Pinpoint the cell where the given text exists, returning its (X, Y) midpoint coordinate. 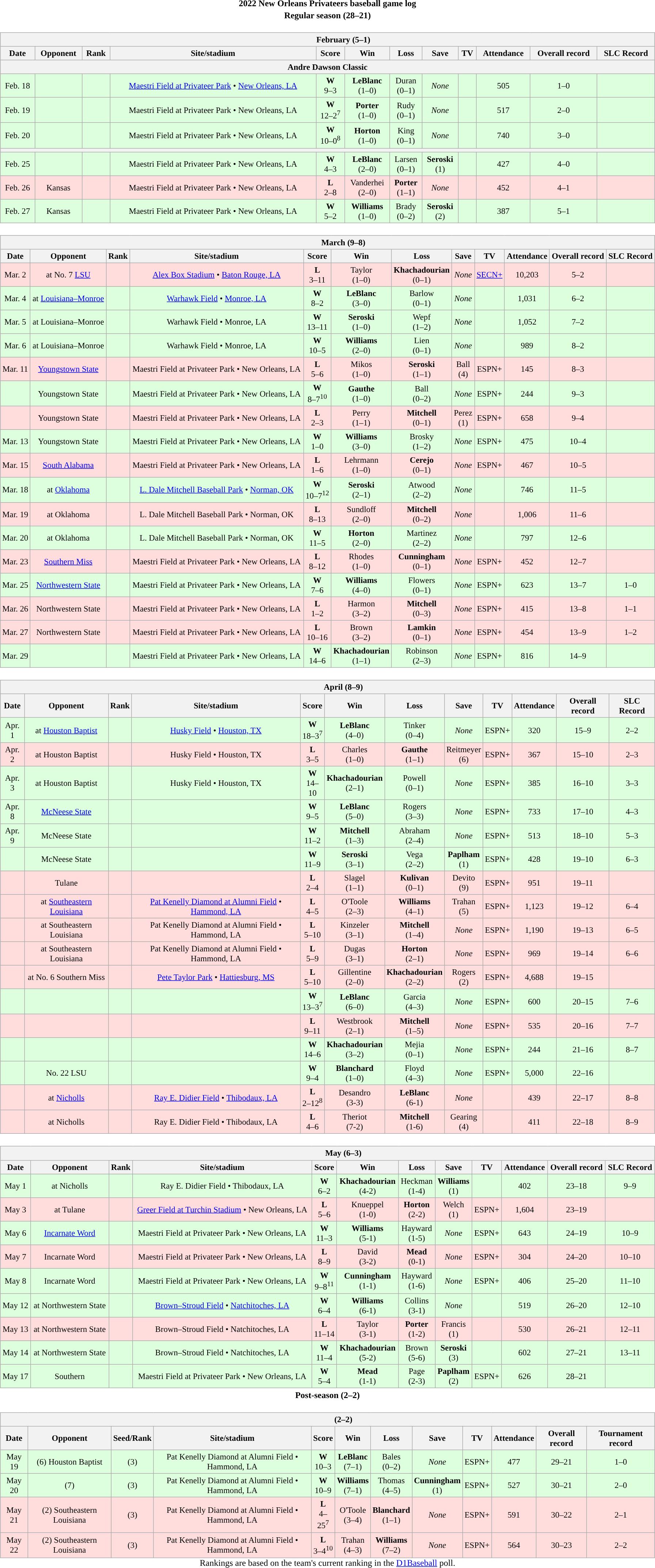
Sundloff(2–0) (361, 514)
Duran(0–1) (406, 86)
2–1 (621, 1515)
9–4 (578, 418)
Garcia(4–3) (414, 1001)
11–10 (630, 1281)
4–0 (564, 164)
Porter(1–0) (367, 110)
W10–712 (317, 490)
Mejia(0–1) (414, 1050)
6–3 (632, 859)
Williams(2–0) (361, 346)
12–10 (630, 1306)
3–0 (564, 135)
Perry(1–1) (361, 418)
Taylor(1–0) (361, 275)
26–20 (576, 1306)
Trahan(5) (463, 906)
951 (534, 882)
Brown(5-6) (417, 1352)
564 (514, 1545)
2–3 (632, 754)
13–11 (630, 1352)
LeBlanc(2–0) (367, 164)
19–11 (583, 882)
Khachadourian(3–2) (355, 1050)
Brosky(1–2) (422, 442)
12–6 (578, 538)
Kulivan(0–1) (414, 882)
Feb. 20 (18, 135)
7–7 (632, 1026)
L3–410 (323, 1545)
1,190 (534, 930)
27–21 (576, 1352)
LeBlanc(6-1) (414, 1097)
367 (534, 754)
May 21 (14, 1515)
Seroski(1) (440, 164)
10–10 (630, 1257)
Apr. 9 (12, 836)
May (6–3) (327, 1153)
Rogers(2) (463, 977)
1,006 (527, 514)
L2–4 (312, 882)
535 (534, 1026)
Southern Miss (68, 561)
1,604 (525, 1209)
L2–128 (312, 1097)
145 (527, 369)
(2–2) (327, 1420)
W14–10 (312, 783)
23–19 (576, 1209)
W12–27 (330, 110)
W5–2 (330, 211)
12–7 (578, 561)
Porter(1-2) (417, 1329)
SECN+ (489, 275)
May 1 (15, 1186)
Seroski(3) (453, 1352)
W10–3 (323, 1462)
W6–4 (325, 1306)
W13–37 (312, 1001)
W9–811 (325, 1281)
at No. 6 Southern Miss (67, 977)
5–1 (564, 211)
LeBlanc(4–0) (355, 730)
Abraham(2–4) (414, 836)
W9–5 (312, 811)
1,052 (527, 322)
Rogers(3–3) (414, 811)
Mar. 20 (15, 538)
8–7 (632, 1050)
Williams(7–1) (353, 1485)
Gauthe(1–1) (414, 754)
Knueppel(1-0) (367, 1209)
Lien(0–1) (422, 346)
L10–16 (317, 632)
Dugas(3–1) (355, 953)
Brady(0–2) (406, 211)
Alex Box Stadium • Baton Rouge, LA (216, 275)
May 6 (15, 1233)
Hayward(1-5) (417, 1233)
454 (527, 632)
Harmon(3–2) (361, 609)
May 19 (14, 1462)
W11–5 (317, 538)
South Alabama (68, 465)
30–21 (561, 1485)
(6) Houston Baptist (69, 1462)
Southern (70, 1376)
9–3 (578, 393)
May 20 (14, 1485)
Mar. 19 (15, 514)
Seroski(2–1) (361, 490)
530 (525, 1329)
Williams(5-1) (367, 1233)
W8–710 (317, 393)
Bales(0–2) (391, 1462)
Cunningham(0–1) (422, 561)
10–4 (578, 442)
Williams(1) (453, 1186)
W1–0 (317, 442)
513 (534, 836)
519 (525, 1306)
22–18 (583, 1122)
Williams(3–0) (361, 442)
17–10 (583, 811)
25–20 (576, 1281)
Feb. 18 (18, 86)
L8–13 (317, 514)
517 (503, 110)
at Tulane (70, 1209)
L8–12 (317, 561)
527 (514, 1485)
20–15 (583, 1001)
Mar. 27 (15, 632)
15–9 (583, 730)
5–2 (578, 275)
Powell(0–1) (414, 783)
969 (534, 953)
May 3 (15, 1209)
Horton(2-2) (417, 1209)
Charles(1–0) (355, 754)
623 (527, 585)
L3–11 (317, 275)
Larsen(0–1) (406, 164)
1,123 (534, 906)
591 (514, 1515)
L2–8 (330, 187)
415 (527, 609)
320 (534, 730)
February (5–1) (327, 39)
816 (527, 656)
4,688 (534, 977)
428 (534, 859)
No. 22 LSU (67, 1073)
Blanchard(1–0) (355, 1073)
Porter(1–1) (406, 187)
Williams(1–0) (367, 211)
LeBlanc(6–0) (355, 1001)
Welch(1) (453, 1209)
406 (525, 1281)
W11–4 (325, 1352)
797 (527, 538)
1,031 (527, 298)
Mar. 23 (15, 561)
8–3 (578, 369)
Thomas(4–5) (391, 1485)
W11–3 (325, 1233)
Apr. 3 (12, 783)
Flowers(0–1) (422, 585)
304 (525, 1257)
Mitchell(0–1) (422, 418)
6–5 (632, 930)
16–10 (583, 783)
W13–11 (317, 322)
Khachadourian(0–1) (422, 275)
30–23 (561, 1545)
13–9 (578, 632)
Page(2-3) (417, 1376)
Andre Dawson Classic (327, 67)
Mitchell(1-6) (414, 1122)
Mar. 2 (15, 275)
Williams(4–0) (361, 585)
Cunningham(1-1) (367, 1281)
Ball(4) (463, 369)
O'Toole(3–4) (353, 1515)
29–21 (561, 1462)
Gearing(4) (463, 1122)
12–11 (630, 1329)
Horton(2–0) (361, 538)
W8–2 (317, 298)
Apr. 2 (12, 754)
L1–6 (317, 465)
411 (534, 1122)
Khachadourian(2–1) (355, 783)
Mar. 15 (15, 465)
Cunningham(1) (437, 1485)
Gillentine(2–0) (355, 977)
Mitchell(1–5) (414, 1026)
Mitchell(0–2) (422, 514)
Vega(2–2) (414, 859)
Mar. 25 (15, 585)
O'Toole(2–3) (355, 906)
Perez(1) (463, 418)
Mar. 26 (15, 609)
Slagel(1–1) (355, 882)
Tinker(0–4) (414, 730)
3–3 (632, 783)
475 (527, 442)
Khachadourian(4-2) (367, 1186)
LeBlanc(3–0) (361, 298)
24–19 (576, 1233)
6–4 (632, 906)
Feb. 27 (18, 211)
21–16 (583, 1050)
L4–6 (312, 1122)
Mar. 13 (15, 442)
13–7 (578, 585)
W18–37 (312, 730)
May 12 (15, 1306)
W4–3 (330, 164)
Mitchell(0–3) (422, 609)
7–2 (578, 322)
Mikos(1–0) (361, 369)
Mar. 5 (15, 322)
Theriot(7-2) (355, 1122)
W10–9 (323, 1485)
Apr. 8 (12, 811)
L3–5 (312, 754)
Mar. 29 (15, 656)
L11–14 (325, 1329)
Greer Field at Turchin Stadium • New Orleans, LA (222, 1209)
Pete Taylor Park • Hattiesburg, MS (216, 977)
600 (534, 1001)
19–10 (583, 859)
Williams(4–1) (414, 906)
14–9 (578, 656)
Vanderhei(2–0) (367, 187)
Seroski(2) (440, 211)
Cerejo(0–1) (422, 465)
11–5 (578, 490)
989 (527, 346)
Seroski(1–0) (361, 322)
Mead(0-1) (417, 1257)
Ball(0–2) (422, 393)
477 (514, 1462)
Heckman(1-4) (417, 1186)
Seed/Rank (132, 1439)
Feb. 25 (18, 164)
Collins(3-1) (417, 1306)
Mead(1-1) (367, 1376)
March (9–8) (327, 242)
David(3-2) (367, 1257)
Williams(6-1) (367, 1306)
L5–9 (312, 953)
Mitchell(1–4) (414, 930)
(7) (69, 1485)
740 (503, 135)
King(0–1) (406, 135)
Westbrook(2–1) (355, 1026)
Lehrmann(1–0) (361, 465)
L9–11 (312, 1026)
5–3 (632, 836)
Gauthe(1–0) (361, 393)
Mar. 11 (15, 369)
W11–2 (312, 836)
19–12 (583, 906)
W5–4 (325, 1376)
Mar. 18 (15, 490)
4–3 (632, 811)
746 (527, 490)
658 (527, 418)
LeBlanc(7–1) (353, 1462)
Robinson(2–3) (422, 656)
Horton(1–0) (367, 135)
427 (503, 164)
L2–3 (317, 418)
W10–5 (317, 346)
Atwood(2–2) (422, 490)
387 (503, 211)
Horton(2–1) (414, 953)
Floyd(4–3) (414, 1073)
20–16 (583, 1026)
8–2 (578, 346)
9–9 (630, 1186)
Mar. 4 (15, 298)
LeBlanc(1–0) (367, 86)
467 (527, 465)
Wepf(1–2) (422, 322)
W10–08 (330, 135)
602 (525, 1352)
Seroski(1–1) (422, 369)
15–10 (583, 754)
Tournament record (621, 1439)
Seroski(3–1) (355, 859)
Lamkin(0–1) (422, 632)
Khachadourian(5-2) (367, 1352)
28–21 (576, 1376)
Martinez(2–2) (422, 538)
4–1 (564, 187)
1–2 (631, 632)
Tulane (67, 882)
Rudy(0–1) (406, 110)
385 (534, 783)
30–22 (561, 1515)
L8–9 (325, 1257)
Devito(9) (463, 882)
Trahan(4–3) (353, 1545)
8–9 (632, 1122)
Blanchard(1–1) (391, 1515)
W6–2 (325, 1186)
1–1 (631, 609)
733 (534, 811)
19–15 (583, 977)
Apr. 1 (12, 730)
Feb. 19 (18, 110)
5,000 (534, 1073)
Feb. 26 (18, 187)
May 17 (15, 1376)
8–8 (632, 1097)
Barlow(0–1) (422, 298)
Mar. 6 (15, 346)
May 8 (15, 1281)
W9–4 (312, 1073)
Brown(3–2) (361, 632)
24–20 (576, 1257)
W11–9 (312, 859)
23–18 (576, 1186)
Khachadourian(2–2) (414, 977)
7–6 (632, 1001)
Hayward(1-6) (417, 1281)
22–17 (583, 1097)
Taylor(3-1) (367, 1329)
Williams(7–2) (391, 1545)
at No. 7 LSU (68, 275)
W7–6 (317, 585)
Desandro(3-3) (355, 1097)
22–16 (583, 1073)
19–13 (583, 930)
Paplham(2) (453, 1376)
W9–3 (330, 86)
May 22 (14, 1545)
Mitchell(1–3) (355, 836)
Francis(1) (453, 1329)
505 (503, 86)
10–5 (578, 465)
439 (534, 1097)
6–6 (632, 953)
19–14 (583, 953)
May 13 (15, 1329)
May 7 (15, 1257)
13–8 (578, 609)
LeBlanc(5–0) (355, 811)
Kinzeler(3–1) (355, 930)
L4–5 (312, 906)
626 (525, 1376)
26–21 (576, 1329)
10,203 (527, 275)
643 (525, 1233)
11–6 (578, 514)
L4–257 (323, 1515)
April (8–9) (327, 687)
L1–2 (317, 609)
Rhodes(1–0) (361, 561)
10–9 (630, 1233)
Paplham(1) (463, 859)
Reitmeyer(6) (463, 754)
18–10 (583, 836)
6–2 (578, 298)
May 14 (15, 1352)
402 (525, 1186)
Khachadourian(1–1) (361, 656)
